Capture the cell that displays the provided text and extract its [X, Y] central coordinate. 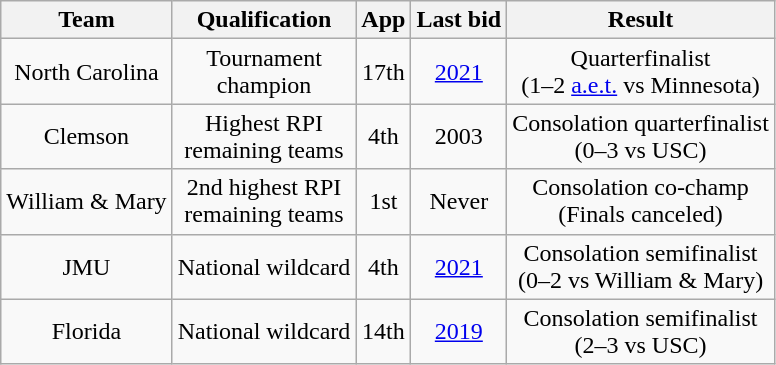
Consolation semifinalist(0–2 vs William & Mary) [641, 266]
Result [641, 20]
2nd highest RPIremaining teams [264, 202]
Consolation semifinalist(2–3 vs USC) [641, 332]
Consolation co-champ(Finals canceled) [641, 202]
2019 [459, 332]
Clemson [86, 136]
Last bid [459, 20]
Highest RPIremaining teams [264, 136]
Florida [86, 332]
Team [86, 20]
1st [384, 202]
Qualification [264, 20]
William & Mary [86, 202]
Consolation quarterfinalist(0–3 vs USC) [641, 136]
North Carolina [86, 72]
App [384, 20]
14th [384, 332]
Tournamentchampion [264, 72]
JMU [86, 266]
17th [384, 72]
Never [459, 202]
Quarterfinalist(1–2 a.e.t. vs Minnesota) [641, 72]
2003 [459, 136]
